Find where the given text appears and provide that cell's center as (x, y) coordinate. 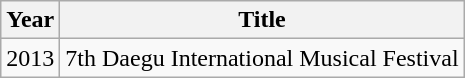
2013 (30, 58)
Title (262, 20)
7th Daegu International Musical Festival (262, 58)
Year (30, 20)
